For the text-containing cell, return its midpoint in (x, y) coordinate format. 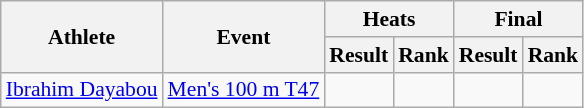
Heats (388, 19)
Ibrahim Dayabou (82, 90)
Event (244, 36)
Final (518, 19)
Men's 100 m T47 (244, 90)
Athlete (82, 36)
